Detect which cell encompasses the target text, then output its (X, Y) center coordinate. 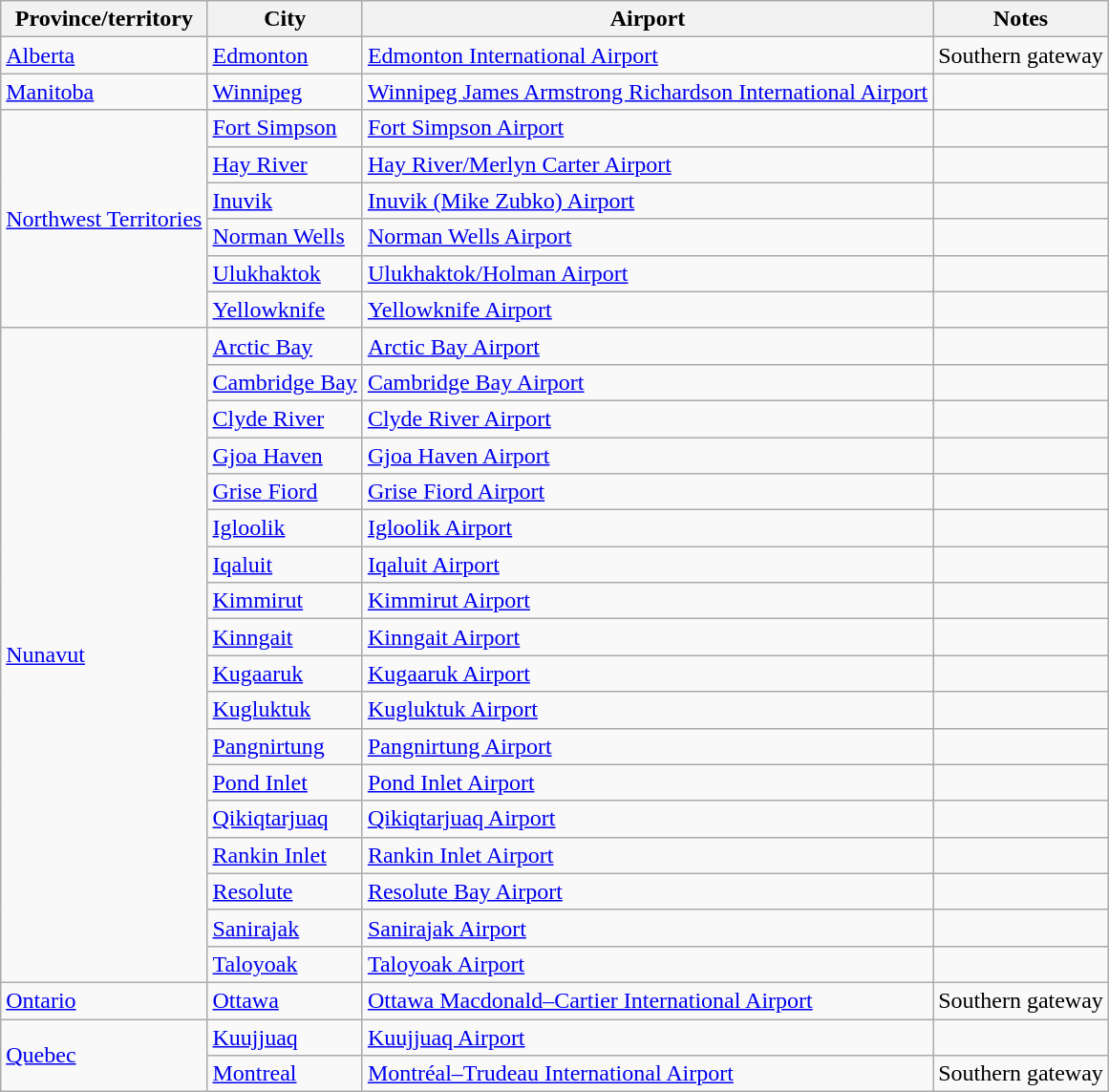
Qikiqtarjuaq Airport (648, 819)
Kugaaruk Airport (648, 674)
Clyde River Airport (648, 418)
Edmonton International Airport (648, 55)
Igloolik (285, 528)
Kimmirut Airport (648, 601)
Manitoba (104, 92)
Ottawa Macdonald–Cartier International Airport (648, 1000)
Hay River/Merlyn Carter Airport (648, 164)
Nunavut (104, 655)
Kimmirut (285, 601)
Yellowknife Airport (648, 310)
Inuvik (Mike Zubko) Airport (648, 201)
Pond Inlet Airport (648, 782)
Ulukhaktok (285, 273)
Norman Wells Airport (648, 237)
Yellowknife (285, 310)
Fort Simpson Airport (648, 128)
Cambridge Bay Airport (648, 382)
Airport (648, 19)
Kugluktuk (285, 710)
Grise Fiord Airport (648, 492)
Iqaluit (285, 565)
Kugluktuk Airport (648, 710)
Montreal (285, 1074)
Iqaluit Airport (648, 565)
City (285, 19)
Grise Fiord (285, 492)
Kinngait Airport (648, 637)
Rankin Inlet (285, 855)
Montréal–Trudeau International Airport (648, 1074)
Kugaaruk (285, 674)
Winnipeg James Armstrong Richardson International Airport (648, 92)
Edmonton (285, 55)
Taloyoak Airport (648, 964)
Ottawa (285, 1000)
Pond Inlet (285, 782)
Clyde River (285, 418)
Sanirajak (285, 928)
Alberta (104, 55)
Northwest Territories (104, 219)
Sanirajak Airport (648, 928)
Hay River (285, 164)
Resolute (285, 891)
Pangnirtung Airport (648, 746)
Gjoa Haven (285, 456)
Norman Wells (285, 237)
Inuvik (285, 201)
Winnipeg (285, 92)
Taloyoak (285, 964)
Qikiqtarjuaq (285, 819)
Ontario (104, 1000)
Arctic Bay (285, 346)
Fort Simpson (285, 128)
Pangnirtung (285, 746)
Kuujjuaq (285, 1037)
Gjoa Haven Airport (648, 456)
Kinngait (285, 637)
Rankin Inlet Airport (648, 855)
Arctic Bay Airport (648, 346)
Notes (1021, 19)
Kuujjuaq Airport (648, 1037)
Igloolik Airport (648, 528)
Resolute Bay Airport (648, 891)
Ulukhaktok/Holman Airport (648, 273)
Cambridge Bay (285, 382)
Quebec (104, 1055)
Province/territory (104, 19)
